Provide the (x, y) coordinate of the cell's center where the given text is located.  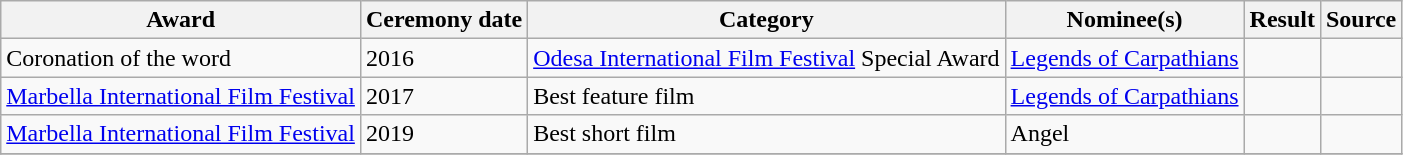
2019 (444, 134)
Result (1282, 20)
Award (181, 20)
2017 (444, 96)
Best feature film (766, 96)
Coronation of the word (181, 58)
Angel (1124, 134)
Nominee(s) (1124, 20)
Ceremony date (444, 20)
Source (1360, 20)
2016 (444, 58)
Odesa International Film Festival Special Award (766, 58)
Category (766, 20)
Best short film (766, 134)
